Extract the (x, y) coordinate from the center of the cell holding the provided text.  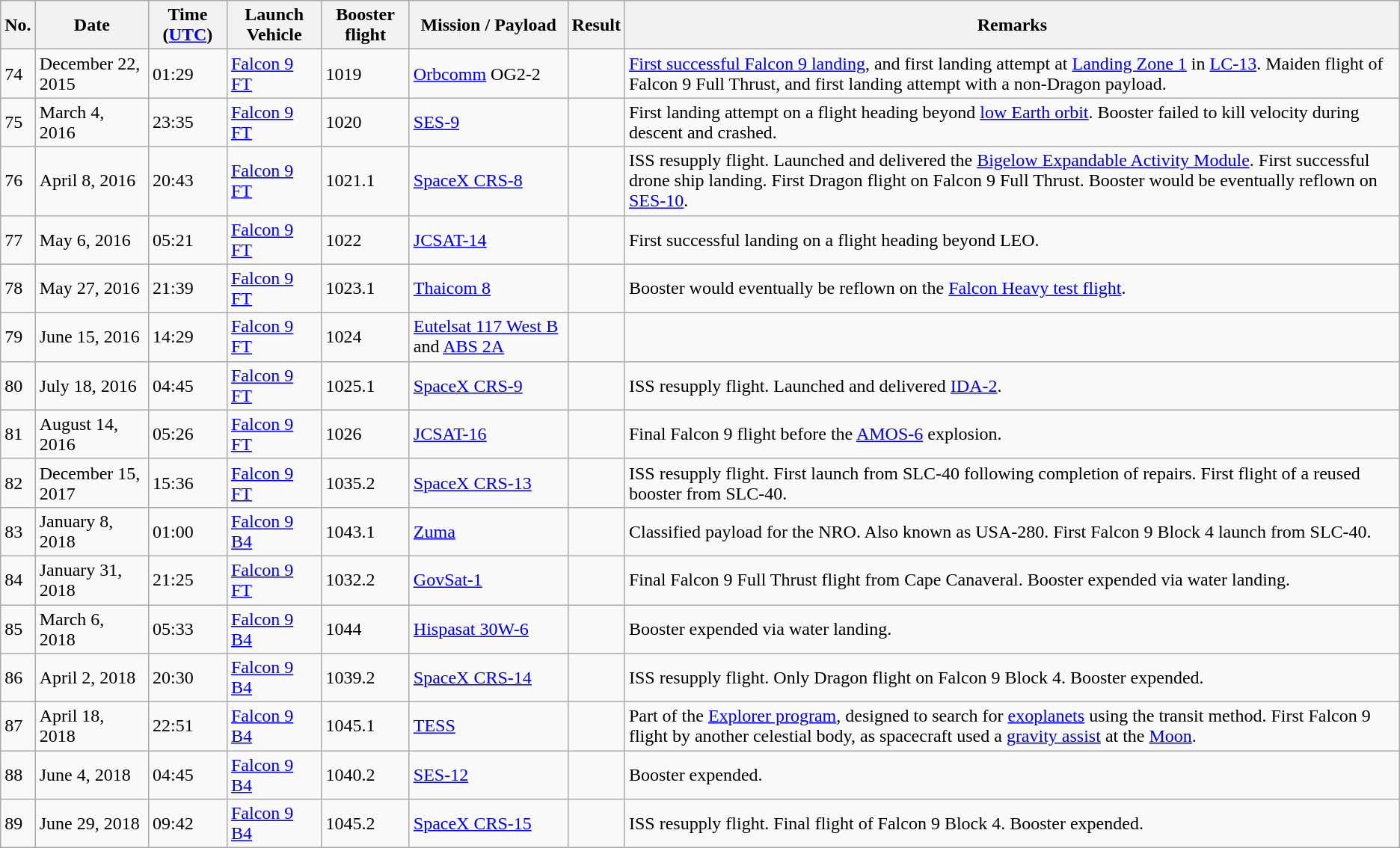
May 6, 2016 (91, 239)
SpaceX CRS-9 (488, 386)
82 (18, 483)
87 (18, 727)
Final Falcon 9 Full Thrust flight from Cape Canaveral. Booster expended via water landing. (1012, 580)
14:29 (187, 337)
First successful landing on a flight heading beyond LEO. (1012, 239)
88 (18, 775)
1040.2 (365, 775)
Booster would eventually be reflown on the Falcon Heavy test flight. (1012, 289)
Hispasat 30W-6 (488, 628)
SpaceX CRS-14 (488, 678)
1043.1 (365, 531)
Final Falcon 9 flight before the AMOS-6 explosion. (1012, 434)
June 29, 2018 (91, 824)
86 (18, 678)
Time (UTC) (187, 25)
05:33 (187, 628)
Mission / Payload (488, 25)
09:42 (187, 824)
Date (91, 25)
05:26 (187, 434)
Zuma (488, 531)
1025.1 (365, 386)
21:39 (187, 289)
1045.2 (365, 824)
1045.1 (365, 727)
84 (18, 580)
79 (18, 337)
June 4, 2018 (91, 775)
First landing attempt on a flight heading beyond low Earth orbit. Booster failed to kill velocity during descent and crashed. (1012, 123)
Orbcomm OG2-2 (488, 73)
23:35 (187, 123)
22:51 (187, 727)
ISS resupply flight. First launch from SLC-40 following completion of repairs. First flight of a reused booster from SLC-40. (1012, 483)
JCSAT-16 (488, 434)
1020 (365, 123)
May 27, 2016 (91, 289)
74 (18, 73)
1019 (365, 73)
21:25 (187, 580)
June 15, 2016 (91, 337)
01:00 (187, 531)
1032.2 (365, 580)
Result (596, 25)
80 (18, 386)
1044 (365, 628)
77 (18, 239)
89 (18, 824)
Thaicom 8 (488, 289)
TESS (488, 727)
March 6, 2018 (91, 628)
1023.1 (365, 289)
No. (18, 25)
1022 (365, 239)
83 (18, 531)
20:30 (187, 678)
ISS resupply flight. Launched and delivered IDA-2. (1012, 386)
SpaceX CRS-15 (488, 824)
1024 (365, 337)
Eutelsat 117 West B and ABS 2A (488, 337)
April 2, 2018 (91, 678)
SpaceX CRS-8 (488, 181)
20:43 (187, 181)
January 31, 2018 (91, 580)
GovSat-1 (488, 580)
April 18, 2018 (91, 727)
Classified payload for the NRO. Also known as USA-280. First Falcon 9 Block 4 launch from SLC-40. (1012, 531)
SpaceX CRS-13 (488, 483)
January 8, 2018 (91, 531)
1035.2 (365, 483)
78 (18, 289)
1021.1 (365, 181)
Remarks (1012, 25)
April 8, 2016 (91, 181)
ISS resupply flight. Final flight of Falcon 9 Block 4. Booster expended. (1012, 824)
76 (18, 181)
SES-12 (488, 775)
Launch Vehicle (274, 25)
15:36 (187, 483)
March 4, 2016 (91, 123)
75 (18, 123)
1039.2 (365, 678)
1026 (365, 434)
ISS resupply flight. Only Dragon flight on Falcon 9 Block 4. Booster expended. (1012, 678)
December 22, 2015 (91, 73)
Booster flight (365, 25)
05:21 (187, 239)
01:29 (187, 73)
85 (18, 628)
SES-9 (488, 123)
81 (18, 434)
July 18, 2016 (91, 386)
JCSAT-14 (488, 239)
December 15, 2017 (91, 483)
August 14, 2016 (91, 434)
Booster expended. (1012, 775)
Booster expended via water landing. (1012, 628)
